Pinpoint the cell where the given text exists, returning its (X, Y) midpoint coordinate. 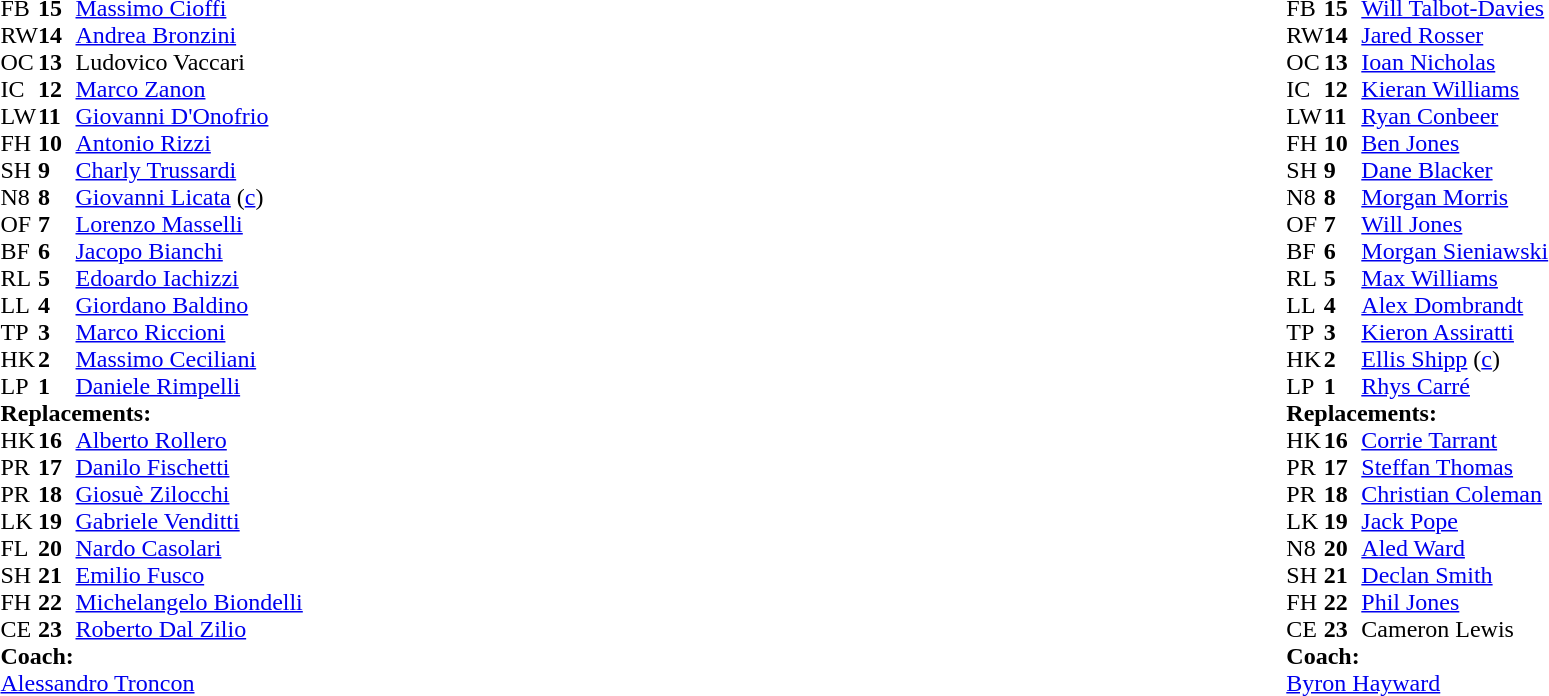
Kieran Williams (1454, 90)
Ellis Shipp (c) (1454, 360)
Marco Zanon (190, 90)
Massimo Ceciliani (190, 360)
Ryan Conbeer (1454, 116)
Roberto Dal Zilio (190, 630)
Ludovico Vaccari (190, 62)
Morgan Morris (1454, 198)
FL (19, 548)
Corrie Tarrant (1454, 440)
Danilo Fischetti (190, 468)
Andrea Bronzini (190, 36)
Aled Ward (1454, 548)
Michelangelo Biondelli (190, 602)
Morgan Sieniawski (1454, 252)
Ioan Nicholas (1454, 62)
Ben Jones (1454, 144)
Charly Trussardi (190, 170)
Giovanni D'Onofrio (190, 116)
Declan Smith (1454, 576)
Alberto Rollero (190, 440)
Jacopo Bianchi (190, 252)
Giovanni Licata (c) (190, 198)
Giordano Baldino (190, 306)
Nardo Casolari (190, 548)
Jack Pope (1454, 522)
Max Williams (1454, 278)
Christian Coleman (1454, 494)
Alex Dombrandt (1454, 306)
Cameron Lewis (1454, 630)
Edoardo Iachizzi (190, 278)
Antonio Rizzi (190, 144)
Jared Rosser (1454, 36)
Daniele Rimpelli (190, 386)
Gabriele Venditti (190, 522)
Giosuè Zilocchi (190, 494)
Steffan Thomas (1454, 468)
Will Jones (1454, 224)
Kieron Assiratti (1454, 332)
Dane Blacker (1454, 170)
Lorenzo Masselli (190, 224)
Emilio Fusco (190, 576)
Rhys Carré (1454, 386)
Marco Riccioni (190, 332)
Phil Jones (1454, 602)
